Output the [X, Y] coordinate of the center of the cell containing the given text.  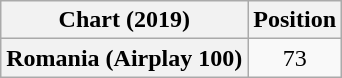
Chart (2019) [124, 20]
Romania (Airplay 100) [124, 58]
73 [295, 58]
Position [295, 20]
